Determine the (X, Y) coordinate at the center of the cell enclosing the given text.  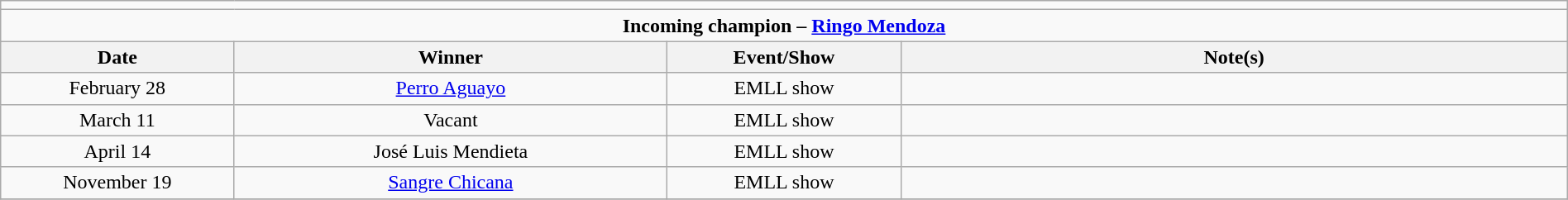
Incoming champion – Ringo Mendoza (784, 26)
February 28 (117, 88)
Note(s) (1234, 57)
Event/Show (784, 57)
Winner (451, 57)
April 14 (117, 151)
Date (117, 57)
Sangre Chicana (451, 183)
November 19 (117, 183)
José Luis Mendieta (451, 151)
Perro Aguayo (451, 88)
Vacant (451, 120)
March 11 (117, 120)
